Locate the cell with the specified text and output its (X, Y) center coordinate. 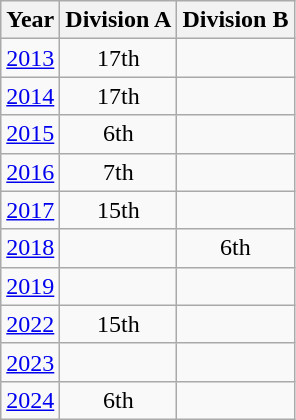
2024 (30, 400)
Division B (236, 20)
2013 (30, 58)
7th (118, 172)
2016 (30, 172)
2017 (30, 210)
Year (30, 20)
2019 (30, 286)
2014 (30, 96)
2023 (30, 362)
Division A (118, 20)
2015 (30, 134)
2018 (30, 248)
2022 (30, 324)
